For the text-containing cell, return its midpoint in (X, Y) coordinate format. 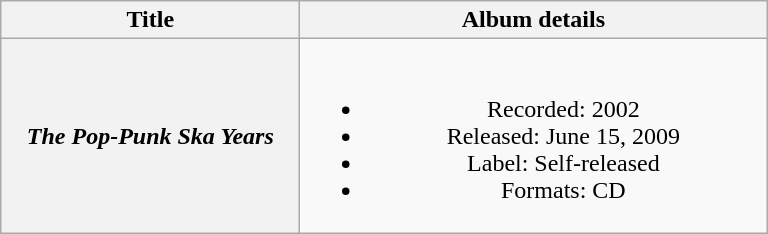
Recorded: 2002Released: June 15, 2009Label: Self-releasedFormats: CD (534, 136)
The Pop-Punk Ska Years (150, 136)
Album details (534, 20)
Title (150, 20)
